Capture the cell that displays the provided text and extract its (X, Y) central coordinate. 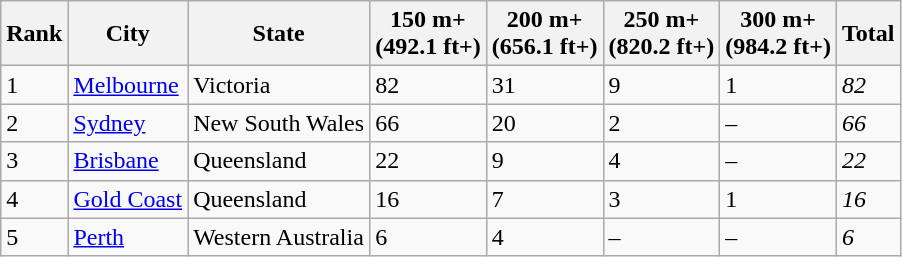
Western Australia (279, 237)
State (279, 34)
7 (544, 199)
Perth (128, 237)
Gold Coast (128, 199)
Rank (34, 34)
300 m+(984.2 ft+) (778, 34)
New South Wales (279, 123)
150 m+(492.1 ft+) (428, 34)
Total (868, 34)
Melbourne (128, 85)
Sydney (128, 123)
200 m+(656.1 ft+) (544, 34)
Brisbane (128, 161)
31 (544, 85)
20 (544, 123)
City (128, 34)
5 (34, 237)
Victoria (279, 85)
250 m+(820.2 ft+) (662, 34)
